Capture the cell that displays the provided text and extract its (x, y) central coordinate. 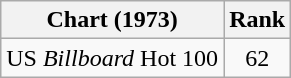
Chart (1973) (112, 20)
US Billboard Hot 100 (112, 58)
Rank (258, 20)
62 (258, 58)
